Output the [x, y] coordinate of the center of the cell containing the given text.  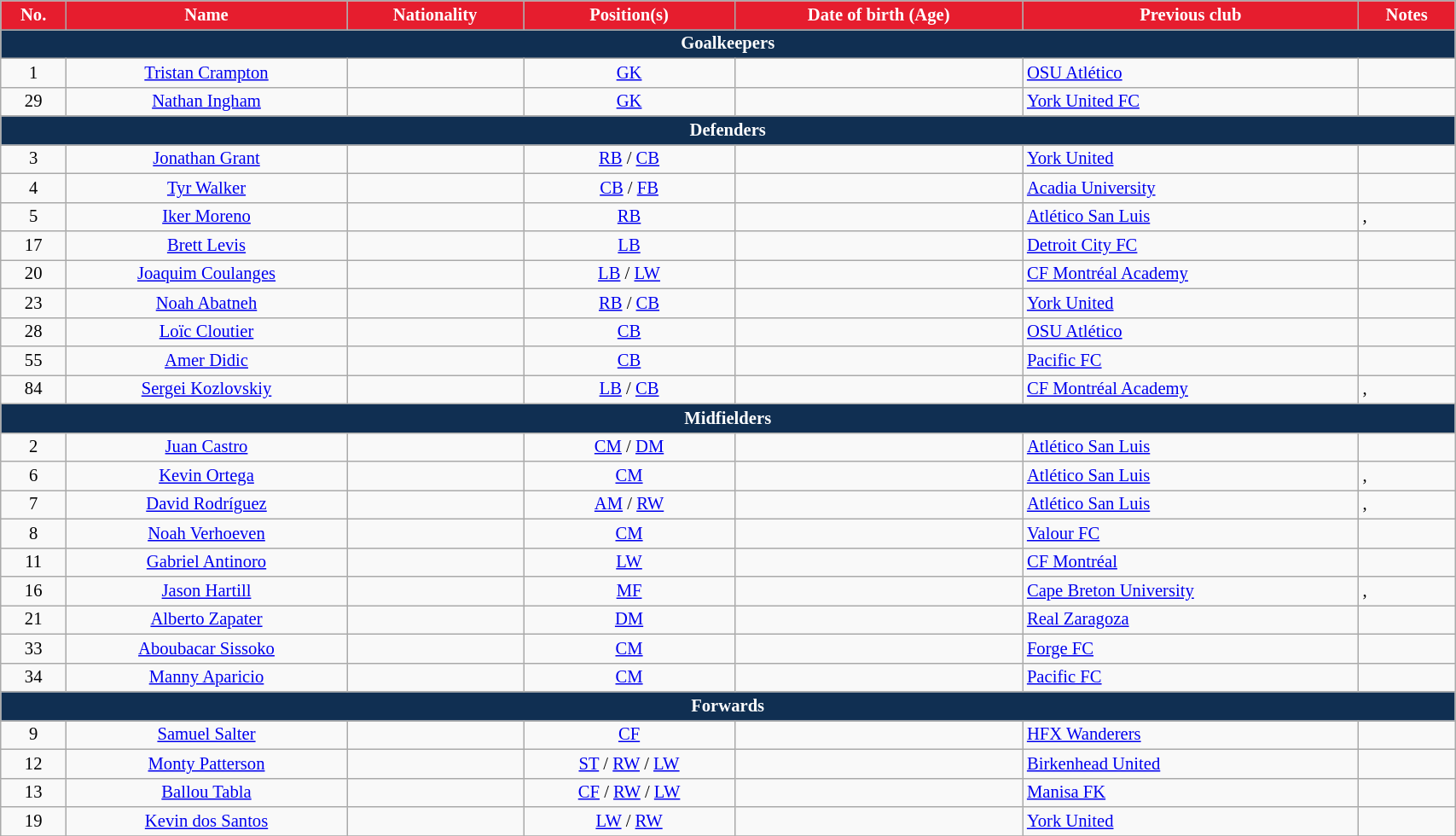
Aboubacar Sissoko [206, 648]
CF [629, 734]
Name [206, 15]
York United FC [1191, 102]
Forwards [728, 705]
34 [34, 677]
Monty Patterson [206, 763]
13 [34, 792]
2 [34, 447]
11 [34, 562]
Sergei Kozlovskiy [206, 389]
Previous club [1191, 15]
LB [629, 245]
HFX Wanderers [1191, 734]
8 [34, 533]
Ballou Tabla [206, 792]
Amer Didic [206, 361]
33 [34, 648]
RB [629, 217]
Nathan Ingham [206, 102]
CF / RW / LW [629, 792]
Juan Castro [206, 447]
Joaquim Coulanges [206, 274]
Brett Levis [206, 245]
Defenders [728, 131]
Birkenhead United [1191, 763]
29 [34, 102]
AM / RW [629, 504]
84 [34, 389]
12 [34, 763]
Detroit City FC [1191, 245]
LW [629, 562]
Kevin dos Santos [206, 821]
Goalkeepers [728, 44]
28 [34, 332]
Tristan Crampton [206, 73]
Manisa FK [1191, 792]
No. [34, 15]
Manny Aparicio [206, 677]
21 [34, 619]
Jonathan Grant [206, 159]
CF Montréal [1191, 562]
MF [629, 591]
Valour FC [1191, 533]
23 [34, 303]
9 [34, 734]
Forge FC [1191, 648]
17 [34, 245]
3 [34, 159]
Alberto Zapater [206, 619]
Acadia University [1191, 188]
Cape Breton University [1191, 591]
David Rodríguez [206, 504]
LW / RW [629, 821]
Iker Moreno [206, 217]
Samuel Salter [206, 734]
Noah Abatneh [206, 303]
CB / FB [629, 188]
ST / RW / LW [629, 763]
7 [34, 504]
16 [34, 591]
55 [34, 361]
19 [34, 821]
Kevin Ortega [206, 475]
20 [34, 274]
5 [34, 217]
Jason Hartill [206, 591]
Tyr Walker [206, 188]
Gabriel Antinoro [206, 562]
Nationality [435, 15]
Position(s) [629, 15]
Noah Verhoeven [206, 533]
Notes [1407, 15]
Date of birth (Age) [879, 15]
Loïc Cloutier [206, 332]
Midfielders [728, 418]
1 [34, 73]
DM [629, 619]
4 [34, 188]
LB / CB [629, 389]
6 [34, 475]
LB / LW [629, 274]
Real Zaragoza [1191, 619]
CM / DM [629, 447]
